Capture the cell that displays the provided text and extract its (X, Y) central coordinate. 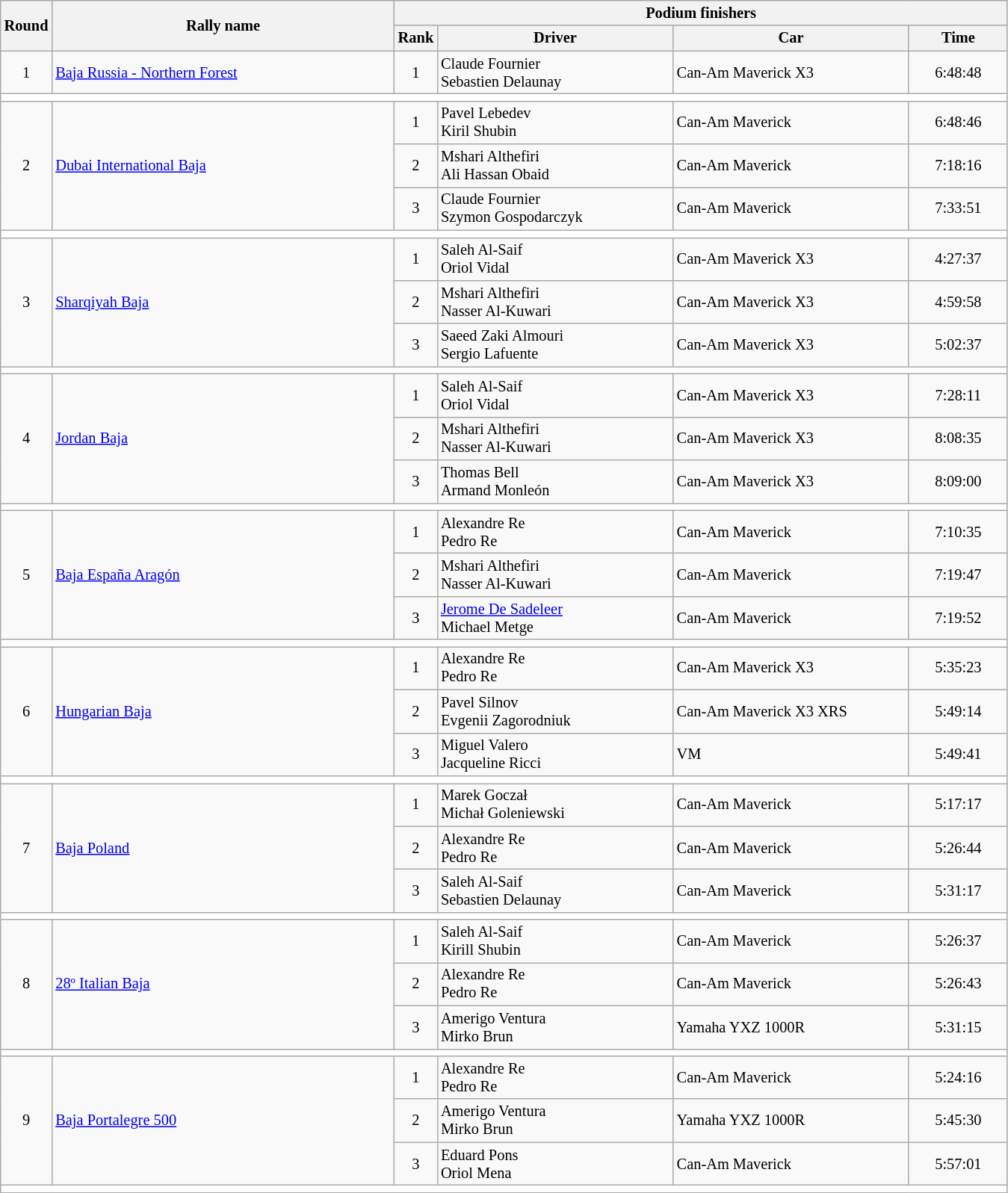
7:10:35 (958, 532)
8:08:35 (958, 439)
8 (27, 985)
Driver (555, 38)
Time (958, 38)
7:18:16 (958, 166)
5:35:23 (958, 668)
4 (27, 438)
4:27:37 (958, 259)
5:26:43 (958, 984)
Eduard Pons Oriol Mena (555, 1164)
5:49:41 (958, 754)
VM (791, 754)
5:24:16 (958, 1077)
Jordan Baja (223, 438)
Jerome De Sadeleer Michael Metge (555, 618)
7:19:47 (958, 574)
Pavel Silnov Evgenii Zagorodniuk (555, 711)
5:31:17 (958, 890)
5:17:17 (958, 805)
7:33:51 (958, 208)
6:48:48 (958, 72)
9 (27, 1121)
5:26:37 (958, 941)
Pavel Lebedev Kiril Shubin (555, 123)
Baja España Aragón (223, 575)
Claude Fournier Szymon Gospodarczyk (555, 208)
7:19:52 (958, 618)
Mshari Althefiri Ali Hassan Obaid (555, 166)
Podium finishers (701, 13)
Round (27, 25)
Miguel Valero Jacqueline Ricci (555, 754)
Rank (415, 38)
28º Italian Baja (223, 985)
Marek Goczał Michał Goleniewski (555, 805)
5:31:15 (958, 1027)
5:02:37 (958, 345)
Baja Portalegre 500 (223, 1121)
Saleh Al-Saif Sebastien Delaunay (555, 890)
5 (27, 575)
Baja Poland (223, 847)
5:57:01 (958, 1164)
7 (27, 847)
5:26:44 (958, 848)
7:28:11 (958, 395)
Claude Fournier Sebastien Delaunay (555, 72)
Rally name (223, 25)
Car (791, 38)
8:09:00 (958, 482)
Hungarian Baja (223, 711)
Baja Russia - Northern Forest (223, 72)
5:49:14 (958, 711)
Can-Am Maverick X3 XRS (791, 711)
6 (27, 711)
Dubai International Baja (223, 166)
6:48:46 (958, 123)
4:59:58 (958, 302)
Sharqiyah Baja (223, 302)
Saleh Al-Saif Kirill Shubin (555, 941)
Thomas Bell Armand Monleón (555, 482)
Saeed Zaki Almouri Sergio Lafuente (555, 345)
5:45:30 (958, 1121)
